Search for the cell housing the specified text and yield its (x, y) center coordinate. 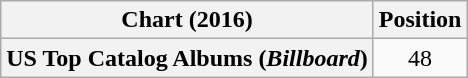
US Top Catalog Albums (Billboard) (187, 58)
Chart (2016) (187, 20)
Position (420, 20)
48 (420, 58)
